Identify which cell holds the provided text, then report its [X, Y] central coordinate. 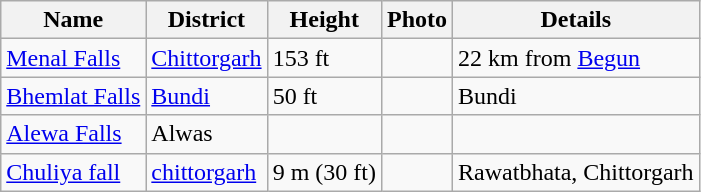
Bhemlat Falls [74, 96]
chittorgarh [206, 172]
Photo [416, 20]
Menal Falls [74, 58]
Rawatbhata, Chittorgarh [576, 172]
Alwas [206, 134]
Chittorgarh [206, 58]
Height [324, 20]
50 ft [324, 96]
9 m (30 ft) [324, 172]
Chuliya fall [74, 172]
153 ft [324, 58]
22 km from Begun [576, 58]
Details [576, 20]
District [206, 20]
Alewa Falls [74, 134]
Name [74, 20]
